Capture the cell that displays the provided text and extract its (x, y) central coordinate. 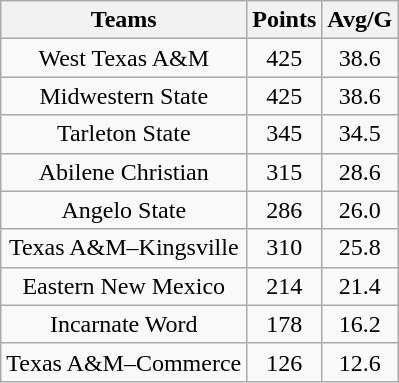
16.2 (360, 324)
214 (284, 286)
Tarleton State (124, 134)
Points (284, 20)
Abilene Christian (124, 172)
28.6 (360, 172)
Texas A&M–Kingsville (124, 248)
Incarnate Word (124, 324)
26.0 (360, 210)
315 (284, 172)
126 (284, 362)
Avg/G (360, 20)
25.8 (360, 248)
Angelo State (124, 210)
310 (284, 248)
178 (284, 324)
West Texas A&M (124, 58)
345 (284, 134)
Eastern New Mexico (124, 286)
286 (284, 210)
Teams (124, 20)
34.5 (360, 134)
21.4 (360, 286)
12.6 (360, 362)
Midwestern State (124, 96)
Texas A&M–Commerce (124, 362)
